Return [x, y] of the center of cell containing provided text 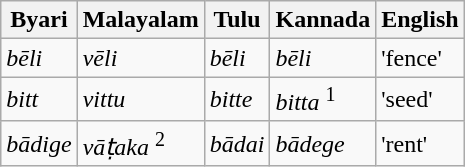
bādege [323, 144]
'rent' [420, 144]
vāṭaka 2 [140, 144]
bitte [237, 100]
'seed' [420, 100]
bitt [39, 100]
Kannada [323, 20]
vēli [140, 58]
English [420, 20]
Byari [39, 20]
vittu [140, 100]
bādige [39, 144]
Tulu [237, 20]
bitta 1 [323, 100]
Malayalam [140, 20]
'fence' [420, 58]
bādai [237, 144]
